Identify which cell holds the provided text, then report its (X, Y) central coordinate. 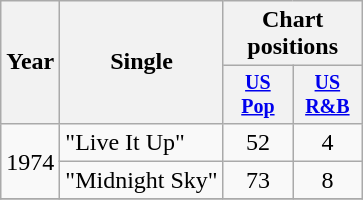
USR&B (328, 94)
Year (30, 62)
USPop (258, 94)
1974 (30, 161)
8 (328, 180)
4 (328, 142)
Chart positions (292, 34)
"Live It Up" (142, 142)
73 (258, 180)
52 (258, 142)
Single (142, 62)
"Midnight Sky" (142, 180)
